Find where the given text appears and provide that cell's center as [x, y] coordinate. 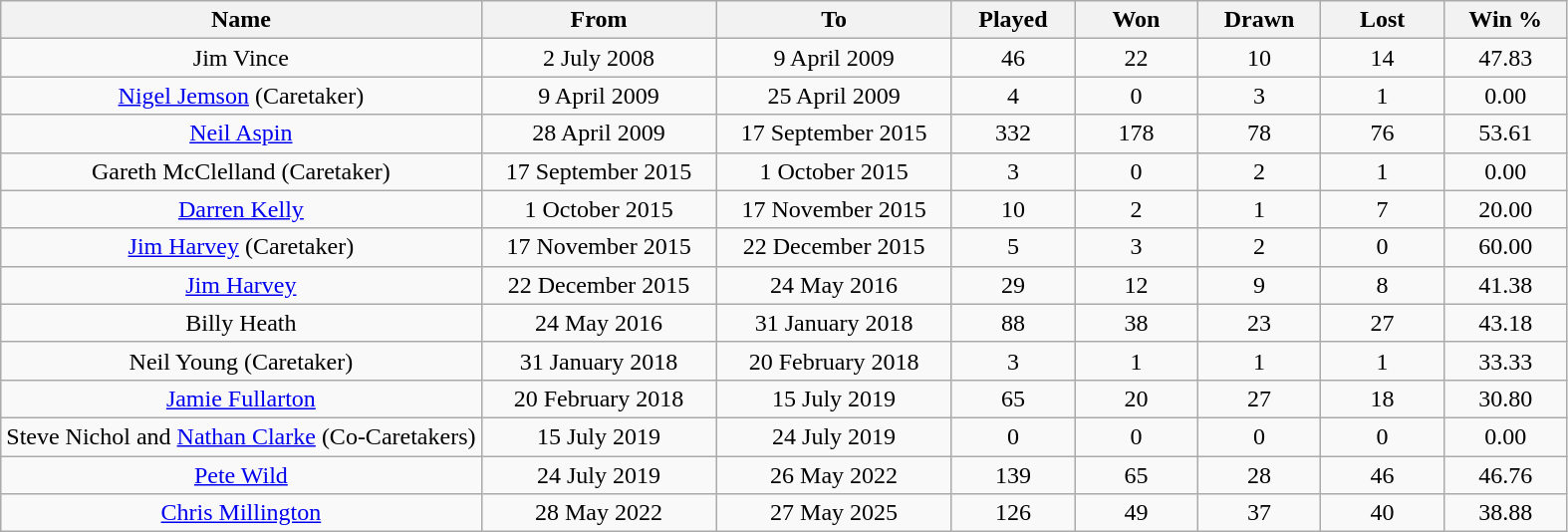
Drawn [1259, 20]
60.00 [1505, 247]
22 [1137, 58]
40 [1383, 513]
53.61 [1505, 133]
29 [1013, 285]
12 [1137, 285]
178 [1137, 133]
Gareth McClelland (Caretaker) [241, 171]
Jim Harvey (Caretaker) [241, 247]
9 [1259, 285]
Steve Nichol and Nathan Clarke (Co-Caretakers) [241, 436]
23 [1259, 323]
38 [1137, 323]
Darren Kelly [241, 209]
78 [1259, 133]
14 [1383, 58]
27 May 2025 [834, 513]
26 May 2022 [834, 475]
From [599, 20]
Neil Aspin [241, 133]
5 [1013, 247]
4 [1013, 96]
47.83 [1505, 58]
30.80 [1505, 399]
Name [241, 20]
49 [1137, 513]
2 July 2008 [599, 58]
88 [1013, 323]
139 [1013, 475]
37 [1259, 513]
28 April 2009 [599, 133]
25 April 2009 [834, 96]
Nigel Jemson (Caretaker) [241, 96]
332 [1013, 133]
20.00 [1505, 209]
Chris Millington [241, 513]
Billy Heath [241, 323]
28 May 2022 [599, 513]
76 [1383, 133]
38.88 [1505, 513]
126 [1013, 513]
Jamie Fullarton [241, 399]
7 [1383, 209]
43.18 [1505, 323]
28 [1259, 475]
46.76 [1505, 475]
Jim Vince [241, 58]
8 [1383, 285]
Won [1137, 20]
33.33 [1505, 361]
Win % [1505, 20]
20 [1137, 399]
Jim Harvey [241, 285]
Lost [1383, 20]
Played [1013, 20]
18 [1383, 399]
Neil Young (Caretaker) [241, 361]
Pete Wild [241, 475]
To [834, 20]
41.38 [1505, 285]
